Return [X, Y] of the center of cell containing provided text 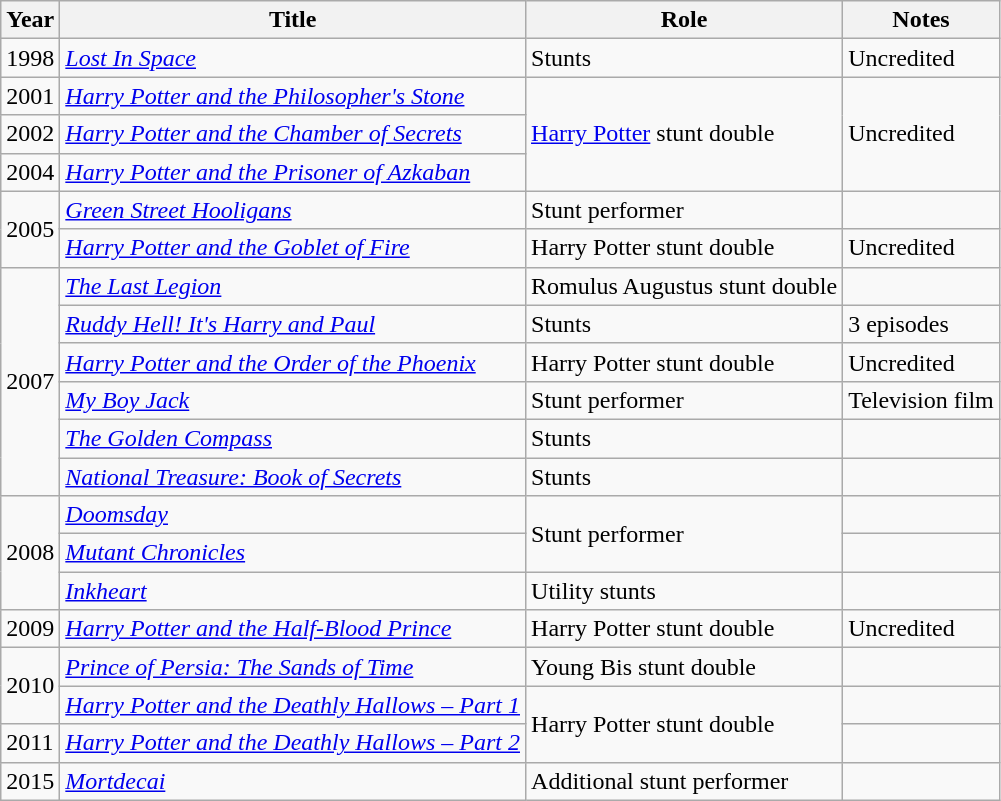
2004 [30, 172]
The Golden Compass [293, 438]
Harry Potter and the Goblet of Fire [293, 248]
2008 [30, 553]
Mutant Chronicles [293, 553]
Young Bis stunt double [684, 667]
Prince of Persia: The Sands of Time [293, 667]
Television film [922, 400]
2010 [30, 686]
Lost In Space [293, 58]
Green Street Hooligans [293, 210]
Ruddy Hell! It's Harry and Paul [293, 324]
3 episodes [922, 324]
Harry Potter and the Order of the Phoenix [293, 362]
Harry Potter and the Half-Blood Prince [293, 629]
Title [293, 20]
2011 [30, 743]
Doomsday [293, 515]
1998 [30, 58]
My Boy Jack [293, 400]
Harry Potter and the Chamber of Secrets [293, 134]
Additional stunt performer [684, 781]
Harry Potter and the Philosopher's Stone [293, 96]
Mortdecai [293, 781]
2002 [30, 134]
Inkheart [293, 591]
Harry Potter and the Deathly Hallows – Part 2 [293, 743]
2009 [30, 629]
2005 [30, 229]
Romulus Augustus stunt double [684, 286]
National Treasure: Book of Secrets [293, 477]
2015 [30, 781]
2007 [30, 381]
Harry Potter and the Deathly Hallows – Part 1 [293, 705]
2001 [30, 96]
Notes [922, 20]
Harry Potter and the Prisoner of Azkaban [293, 172]
The Last Legion [293, 286]
Year [30, 20]
Utility stunts [684, 591]
Role [684, 20]
